Find where the given text appears and provide that cell's center as (x, y) coordinate. 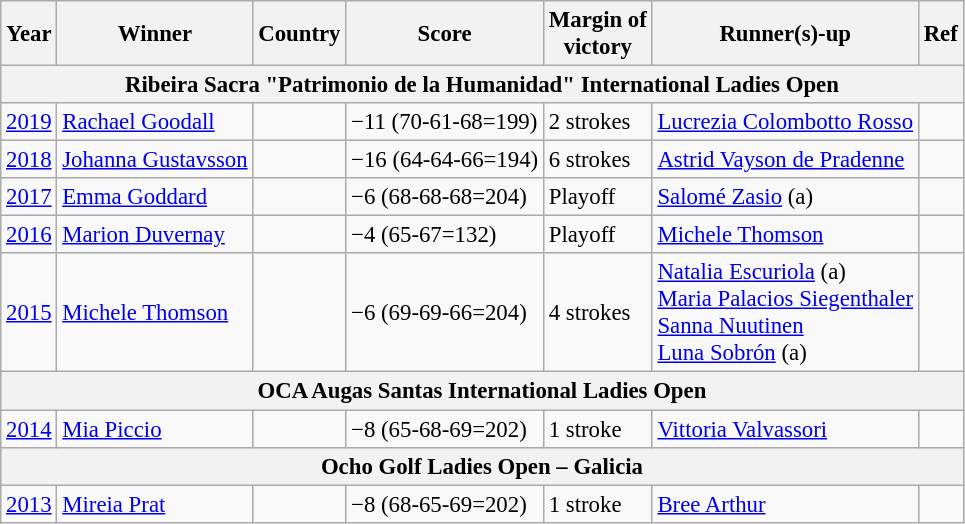
Astrid Vayson de Pradenne (785, 160)
2 strokes (598, 122)
Margin ofvictory (598, 34)
6 strokes (598, 160)
2018 (29, 160)
4 strokes (598, 314)
Country (300, 34)
−6 (69-69-66=204) (445, 314)
Rachael Goodall (155, 122)
Salomé Zasio (a) (785, 197)
Marion Duvernay (155, 235)
Vittoria Valvassori (785, 429)
Ribeira Sacra "Patrimonio de la Humanidad" International Ladies Open (482, 85)
2016 (29, 235)
Bree Arthur (785, 504)
2017 (29, 197)
−11 (70-61-68=199) (445, 122)
2013 (29, 504)
−6 (68-68-68=204) (445, 197)
Lucrezia Colombotto Rosso (785, 122)
2014 (29, 429)
−8 (65-68-69=202) (445, 429)
2015 (29, 314)
OCA Augas Santas International Ladies Open (482, 391)
Johanna Gustavsson (155, 160)
−4 (65-67=132) (445, 235)
Runner(s)-up (785, 34)
Year (29, 34)
Winner (155, 34)
Score (445, 34)
2019 (29, 122)
Emma Goddard (155, 197)
Mia Piccio (155, 429)
Mireia Prat (155, 504)
−8 (68-65-69=202) (445, 504)
Ref (940, 34)
−16 (64-64-66=194) (445, 160)
Natalia Escuriola (a) Maria Palacios Siegenthaler Sanna Nuutinen Luna Sobrón (a) (785, 314)
Ocho Golf Ladies Open – Galicia (482, 466)
